Pinpoint the cell where the given text exists, returning its [X, Y] midpoint coordinate. 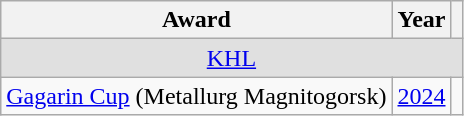
Award [196, 20]
KHL [232, 58]
2024 [422, 96]
Gagarin Cup (Metallurg Magnitogorsk) [196, 96]
Year [422, 20]
